Identify which cell holds the provided text, then report its (x, y) central coordinate. 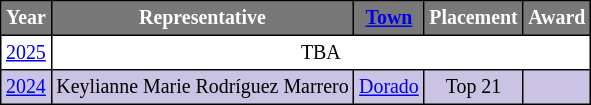
Representative (202, 18)
Town (389, 18)
Keylianne Marie Rodríguez Marrero (202, 87)
Placement (474, 18)
2025 (26, 52)
Top 21 (474, 87)
2024 (26, 87)
TBA (321, 52)
Year (26, 18)
Dorado (389, 87)
Award (557, 18)
